Scan for the cell matching the given text and deliver its [x, y] coordinate at center. 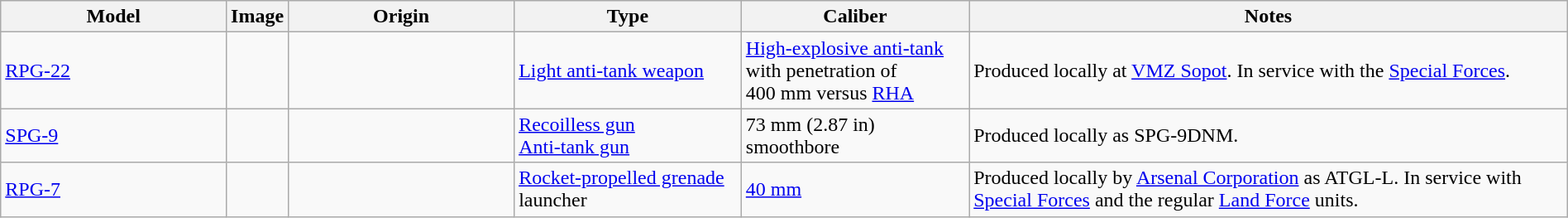
Produced locally by Arsenal Corporation as ATGL-L. In service with Special Forces and the regular Land Force units. [1269, 189]
Produced locally at VMZ Sopot. In service with the Special Forces. [1269, 70]
SPG-9 [114, 136]
40 mm [855, 189]
Produced locally as SPG-9DNM. [1269, 136]
Image [258, 17]
RPG-7 [114, 189]
Type [629, 17]
Notes [1269, 17]
Model [114, 17]
Recoilless gunAnti-tank gun [629, 136]
Caliber [855, 17]
High-explosive anti-tank with penetration of 400 mm versus RHA [855, 70]
Rocket-propelled grenade launcher [629, 189]
RPG-22 [114, 70]
73 mm (2.87 in) smoothbore [855, 136]
Light anti-tank weapon [629, 70]
Origin [402, 17]
